Return the (X, Y) coordinate for the center point of the cell that contains the specified text.  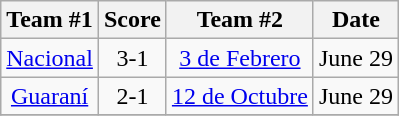
Team #1 (50, 20)
Score (132, 20)
Team #2 (240, 20)
3-1 (132, 58)
Guaraní (50, 96)
Nacional (50, 58)
3 de Febrero (240, 58)
2-1 (132, 96)
Date (356, 20)
12 de Octubre (240, 96)
